Return (x, y) of the center of cell containing provided text 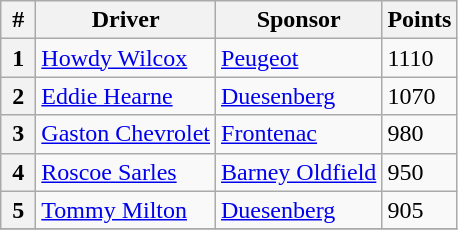
1110 (420, 58)
905 (420, 210)
2 (18, 96)
Barney Oldfield (299, 172)
Tommy Milton (126, 210)
950 (420, 172)
3 (18, 134)
Frontenac (299, 134)
1070 (420, 96)
Points (420, 20)
Eddie Hearne (126, 96)
980 (420, 134)
Peugeot (299, 58)
1 (18, 58)
5 (18, 210)
Roscoe Sarles (126, 172)
Howdy Wilcox (126, 58)
Gaston Chevrolet (126, 134)
4 (18, 172)
# (18, 20)
Driver (126, 20)
Sponsor (299, 20)
